Return [x, y] of the center of cell containing provided text 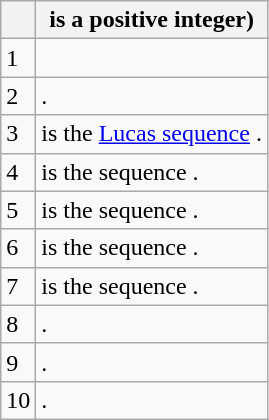
4 [18, 172]
is a positive integer) [152, 20]
10 [18, 400]
6 [18, 248]
is the Lucas sequence . [152, 134]
2 [18, 96]
3 [18, 134]
1 [18, 58]
5 [18, 210]
7 [18, 286]
8 [18, 324]
9 [18, 362]
